Pinpoint the cell where the given text exists, returning its (X, Y) midpoint coordinate. 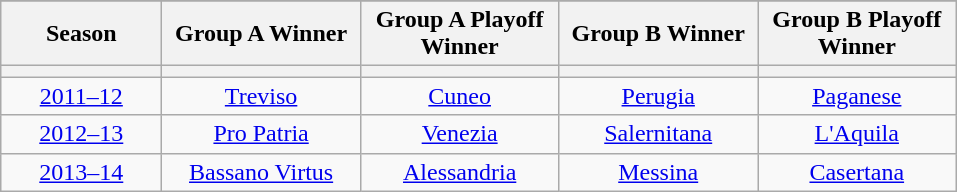
Messina (658, 172)
Group B Winner (658, 34)
Bassano Virtus (262, 172)
Group A Playoff Winner (460, 34)
2012–13 (82, 134)
Season (82, 34)
2013–14 (82, 172)
Cuneo (460, 96)
2011–12 (82, 96)
Casertana (858, 172)
Group B Playoff Winner (858, 34)
Group A Winner (262, 34)
Alessandria (460, 172)
Venezia (460, 134)
Treviso (262, 96)
Paganese (858, 96)
Salernitana (658, 134)
L'Aquila (858, 134)
Perugia (658, 96)
Pro Patria (262, 134)
